Scan for the cell matching the given text and deliver its (X, Y) coordinate at center. 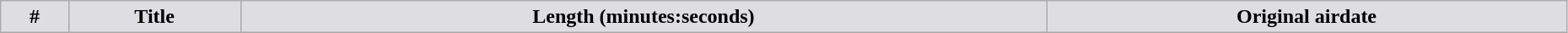
Title (154, 17)
Length (minutes:seconds) (644, 17)
Original airdate (1307, 17)
# (35, 17)
